Scan for the cell matching the given text and deliver its [X, Y] coordinate at center. 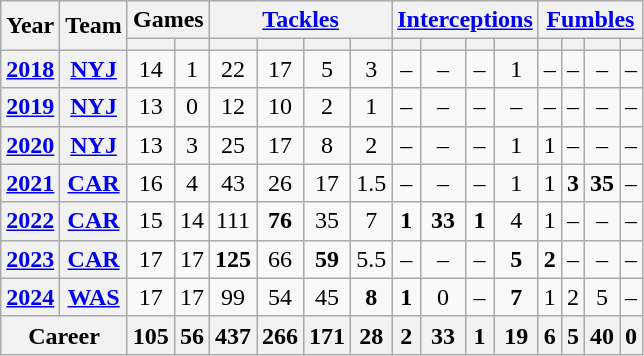
105 [150, 335]
45 [328, 297]
66 [280, 259]
22 [232, 69]
6 [550, 335]
2023 [30, 259]
Fumbles [590, 20]
2024 [30, 297]
40 [602, 335]
Career [64, 335]
15 [150, 221]
2022 [30, 221]
59 [328, 259]
99 [232, 297]
2020 [30, 145]
Interceptions [466, 20]
2019 [30, 107]
Team [94, 26]
28 [372, 335]
2021 [30, 183]
2018 [30, 69]
Games [168, 20]
Year [30, 26]
56 [192, 335]
16 [150, 183]
5.5 [372, 259]
111 [232, 221]
437 [232, 335]
26 [280, 183]
Tackles [300, 20]
WAS [94, 297]
1.5 [372, 183]
125 [232, 259]
54 [280, 297]
19 [516, 335]
25 [232, 145]
43 [232, 183]
76 [280, 221]
12 [232, 107]
171 [328, 335]
10 [280, 107]
266 [280, 335]
